Return the (X, Y) coordinate for the center point of the cell that contains the specified text.  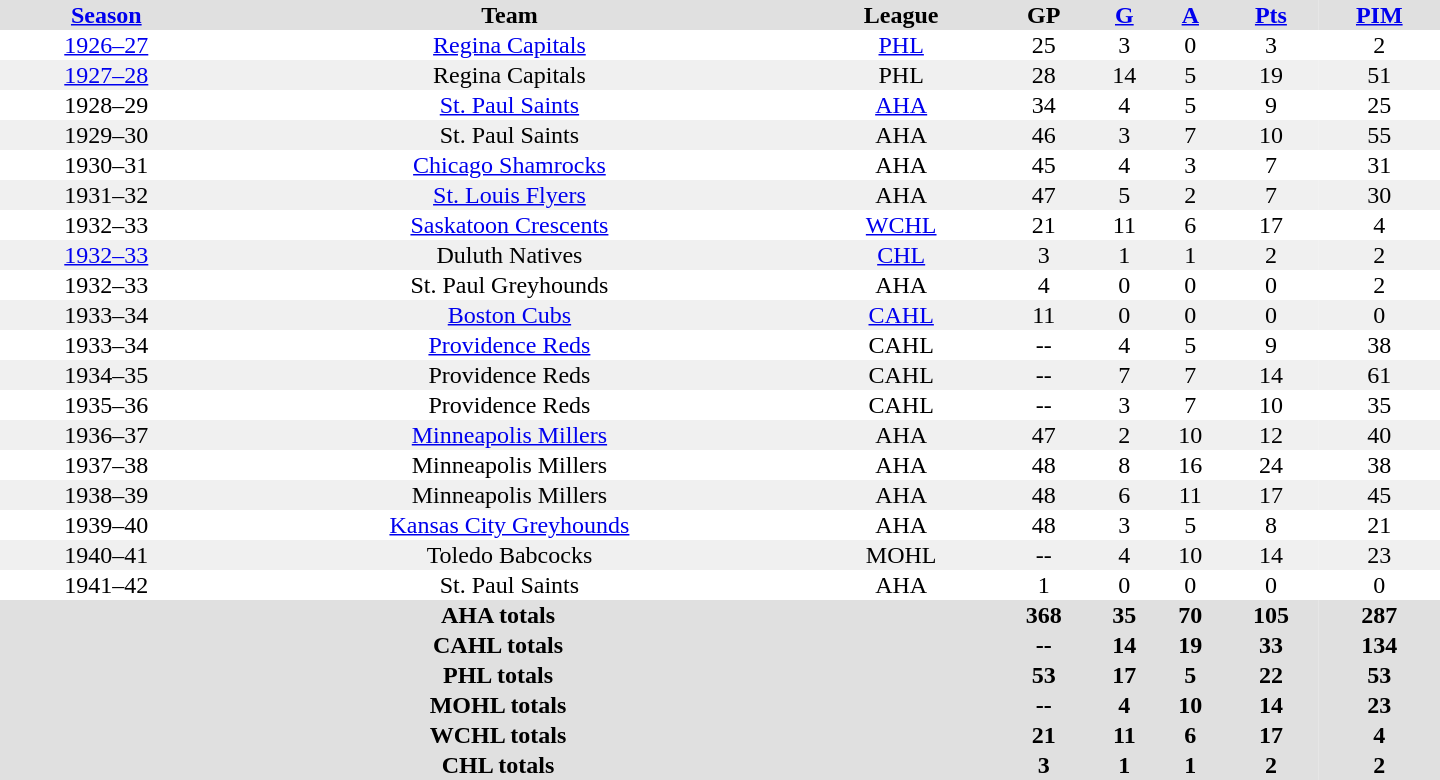
61 (1380, 375)
22 (1270, 675)
Season (106, 15)
Pts (1270, 15)
GP (1044, 15)
31 (1380, 165)
12 (1270, 435)
1931–32 (106, 195)
1939–40 (106, 525)
PIM (1380, 15)
MOHL (901, 555)
Duluth Natives (510, 255)
1940–41 (106, 555)
St. Paul Greyhounds (510, 285)
Team (510, 15)
55 (1380, 135)
1935–36 (106, 405)
30 (1380, 195)
CHL totals (498, 765)
46 (1044, 135)
1941–42 (106, 585)
St. Louis Flyers (510, 195)
287 (1380, 615)
PHL totals (498, 675)
1929–30 (106, 135)
134 (1380, 645)
24 (1270, 465)
League (901, 15)
Boston Cubs (510, 315)
Saskatoon Crescents (510, 225)
G (1124, 15)
105 (1270, 615)
Chicago Shamrocks (510, 165)
Toledo Babcocks (510, 555)
1928–29 (106, 105)
1930–31 (106, 165)
MOHL totals (498, 705)
1937–38 (106, 465)
AHA totals (498, 615)
A (1190, 15)
1938–39 (106, 495)
1934–35 (106, 375)
368 (1044, 615)
1927–28 (106, 75)
CHL (901, 255)
70 (1190, 615)
16 (1190, 465)
34 (1044, 105)
33 (1270, 645)
WCHL totals (498, 735)
51 (1380, 75)
Kansas City Greyhounds (510, 525)
WCHL (901, 225)
1936–37 (106, 435)
1926–27 (106, 45)
40 (1380, 435)
CAHL totals (498, 645)
28 (1044, 75)
